Identify which cell holds the provided text, then report its [X, Y] central coordinate. 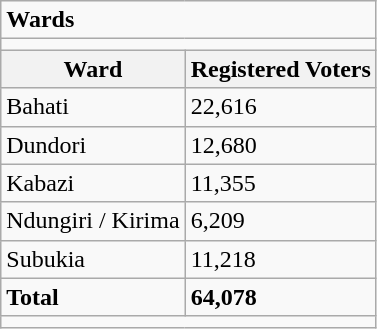
Subukia [93, 259]
64,078 [280, 297]
Dundori [93, 145]
6,209 [280, 221]
Bahati [93, 107]
12,680 [280, 145]
Wards [189, 20]
Ndungiri / Kirima [93, 221]
Ward [93, 69]
Total [93, 297]
11,355 [280, 183]
Kabazi [93, 183]
22,616 [280, 107]
11,218 [280, 259]
Registered Voters [280, 69]
